Scan for the cell matching the given text and deliver its [x, y] coordinate at center. 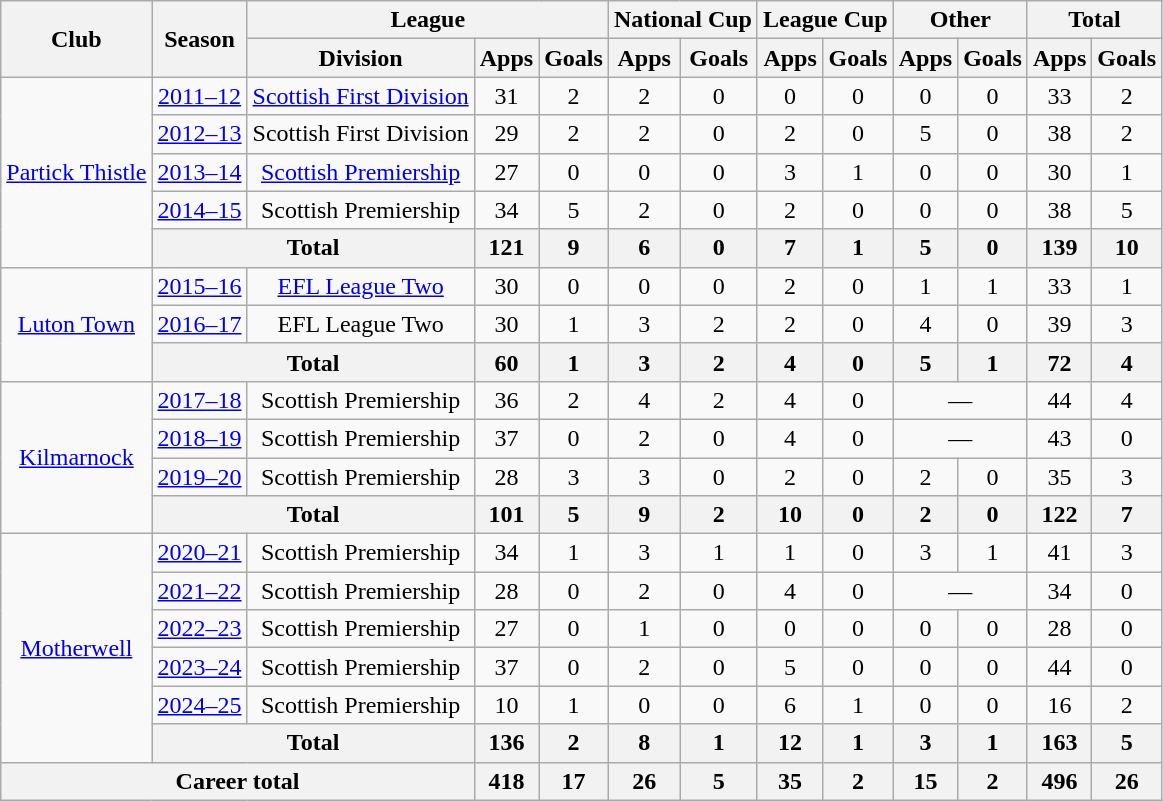
Season [200, 39]
2011–12 [200, 96]
2015–16 [200, 286]
2014–15 [200, 210]
29 [506, 134]
2021–22 [200, 591]
72 [1059, 362]
National Cup [682, 20]
36 [506, 400]
2018–19 [200, 438]
Partick Thistle [76, 172]
101 [506, 515]
139 [1059, 248]
League Cup [825, 20]
Kilmarnock [76, 457]
2024–25 [200, 705]
Club [76, 39]
31 [506, 96]
8 [644, 743]
43 [1059, 438]
12 [790, 743]
121 [506, 248]
136 [506, 743]
2017–18 [200, 400]
2013–14 [200, 172]
Luton Town [76, 324]
2023–24 [200, 667]
2022–23 [200, 629]
15 [925, 781]
2016–17 [200, 324]
17 [574, 781]
Other [960, 20]
Career total [238, 781]
39 [1059, 324]
122 [1059, 515]
60 [506, 362]
2020–21 [200, 553]
2019–20 [200, 477]
41 [1059, 553]
Division [360, 58]
2012–13 [200, 134]
163 [1059, 743]
Motherwell [76, 648]
418 [506, 781]
League [428, 20]
496 [1059, 781]
16 [1059, 705]
